Search for the cell housing the specified text and yield its (X, Y) center coordinate. 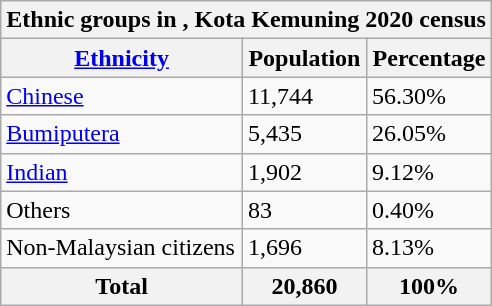
Percentage (430, 58)
Indian (122, 172)
9.12% (430, 172)
26.05% (430, 134)
1,696 (304, 248)
Ethnicity (122, 58)
20,860 (304, 286)
5,435 (304, 134)
83 (304, 210)
Chinese (122, 96)
Bumiputera (122, 134)
Ethnic groups in , Kota Kemuning 2020 census (246, 20)
0.40% (430, 210)
Total (122, 286)
Non-Malaysian citizens (122, 248)
100% (430, 286)
11,744 (304, 96)
Population (304, 58)
Others (122, 210)
8.13% (430, 248)
56.30% (430, 96)
1,902 (304, 172)
